Return the (x, y) coordinate for the center point of the cell that contains the specified text.  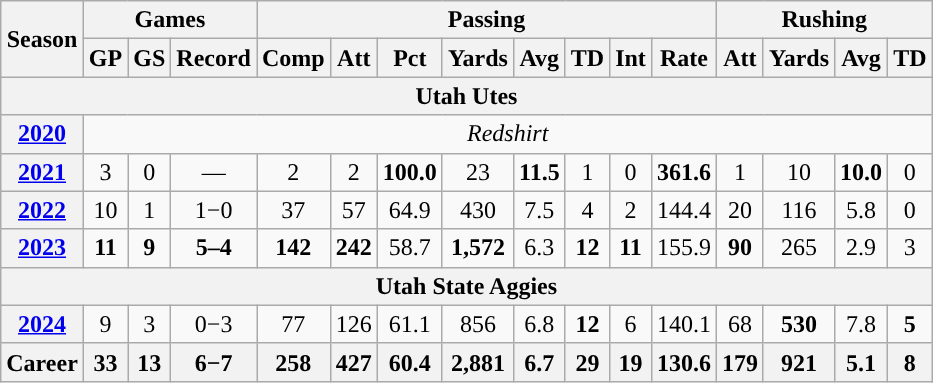
179 (740, 362)
58.7 (410, 248)
GP (105, 58)
2,881 (478, 362)
Season (42, 39)
10.0 (862, 172)
33 (105, 362)
2023 (42, 248)
100.0 (410, 172)
144.4 (684, 210)
Passing (486, 20)
Career (42, 362)
Rushing (824, 20)
5.8 (862, 210)
6.7 (539, 362)
20 (740, 210)
126 (354, 324)
37 (293, 210)
7.8 (862, 324)
1−0 (214, 210)
8 (910, 362)
60.4 (410, 362)
1,572 (478, 248)
2022 (42, 210)
427 (354, 362)
2020 (42, 134)
29 (587, 362)
Games (170, 20)
856 (478, 324)
61.1 (410, 324)
258 (293, 362)
Record (214, 58)
Int (631, 58)
7.5 (539, 210)
116 (798, 210)
2.9 (862, 248)
57 (354, 210)
Rate (684, 58)
2021 (42, 172)
0−3 (214, 324)
Comp (293, 58)
6.3 (539, 248)
530 (798, 324)
Redshirt (508, 134)
361.6 (684, 172)
— (214, 172)
6 (631, 324)
68 (740, 324)
11.5 (539, 172)
242 (354, 248)
77 (293, 324)
4 (587, 210)
6−7 (214, 362)
430 (478, 210)
19 (631, 362)
23 (478, 172)
5 (910, 324)
Utah Utes (466, 96)
64.9 (410, 210)
5.1 (862, 362)
155.9 (684, 248)
142 (293, 248)
5–4 (214, 248)
140.1 (684, 324)
265 (798, 248)
6.8 (539, 324)
2024 (42, 324)
GS (150, 58)
90 (740, 248)
13 (150, 362)
130.6 (684, 362)
Pct (410, 58)
921 (798, 362)
Utah State Aggies (466, 286)
